Determine the (X, Y) coordinate at the center of the cell enclosing the given text.  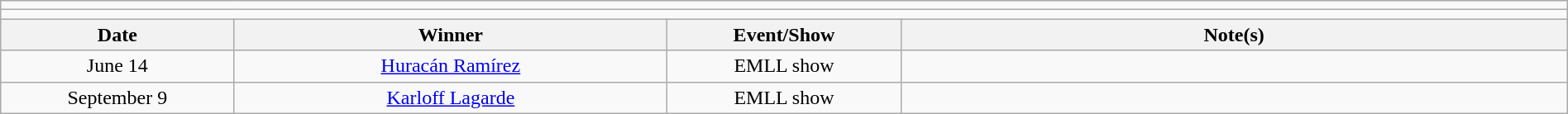
Winner (451, 35)
Date (117, 35)
Karloff Lagarde (451, 97)
Note(s) (1234, 35)
June 14 (117, 66)
Huracán Ramírez (451, 66)
Event/Show (784, 35)
September 9 (117, 97)
